Extract the (X, Y) coordinate from the center of the cell holding the provided text.  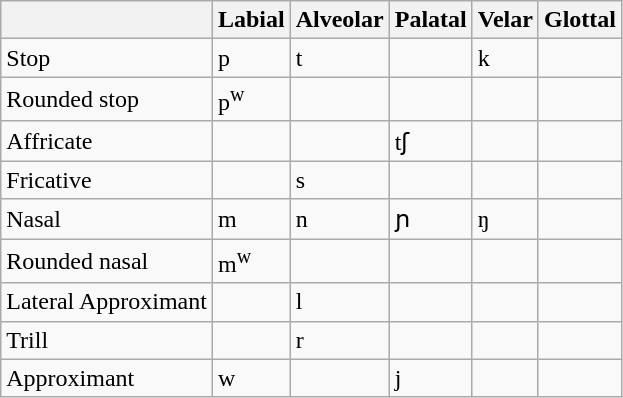
Approximant (107, 378)
Affricate (107, 141)
Rounded nasal (107, 262)
l (340, 302)
w (251, 378)
Fricative (107, 180)
Stop (107, 58)
Lateral Approximant (107, 302)
Nasal (107, 219)
Trill (107, 340)
ŋ (505, 219)
k (505, 58)
r (340, 340)
Glottal (580, 20)
j (430, 378)
p (251, 58)
mw (251, 262)
s (340, 180)
Palatal (430, 20)
Velar (505, 20)
Labial (251, 20)
t (340, 58)
n (340, 219)
ɲ (430, 219)
tʃ (430, 141)
pw (251, 100)
m (251, 219)
Alveolar (340, 20)
Rounded stop (107, 100)
